Return the [x, y] coordinate for the center point of the cell that contains the specified text.  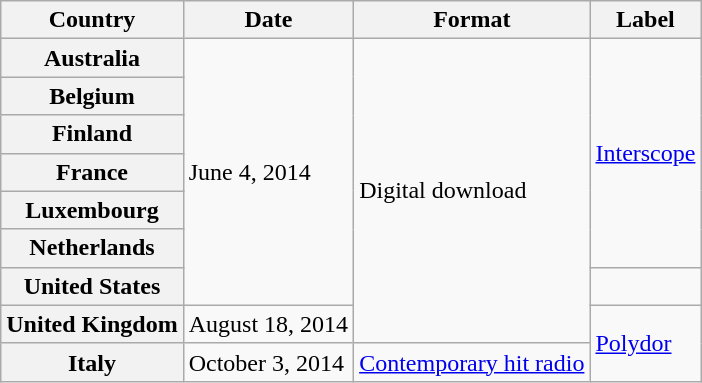
Netherlands [92, 248]
United Kingdom [92, 324]
June 4, 2014 [268, 172]
Contemporary hit radio [472, 362]
Format [472, 20]
Polydor [646, 343]
Italy [92, 362]
October 3, 2014 [268, 362]
France [92, 172]
Finland [92, 134]
Country [92, 20]
Date [268, 20]
Luxembourg [92, 210]
Label [646, 20]
Digital download [472, 191]
August 18, 2014 [268, 324]
Australia [92, 58]
Interscope [646, 153]
United States [92, 286]
Belgium [92, 96]
